Search for the cell housing the specified text and yield its (x, y) center coordinate. 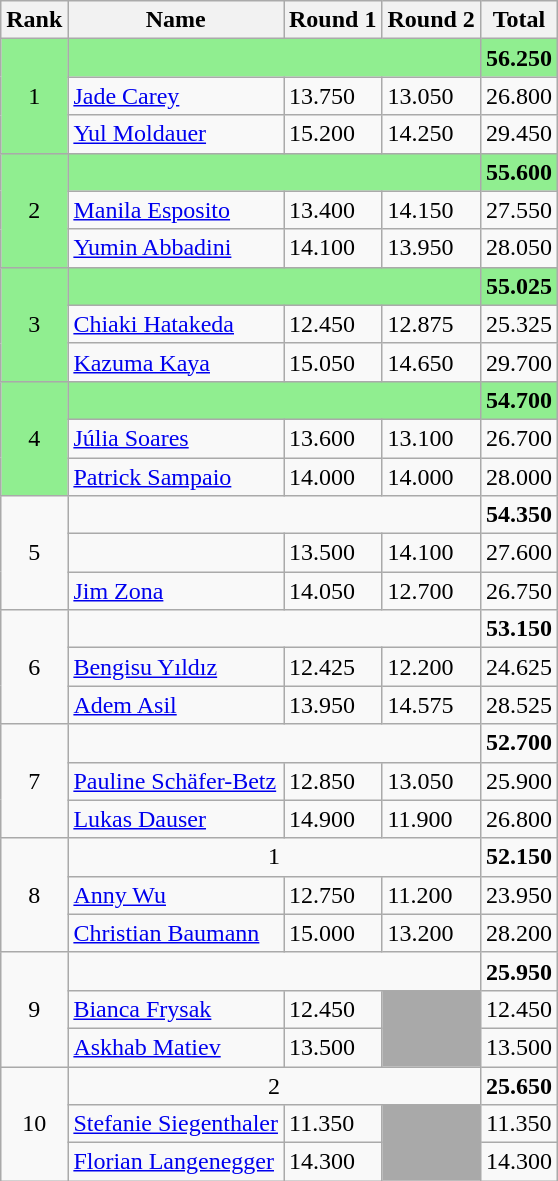
Bianca Frysak (176, 1009)
14.050 (333, 591)
26.750 (518, 591)
Round 2 (431, 20)
Jade Carey (176, 96)
13.200 (431, 933)
Anny Wu (176, 895)
12.425 (333, 667)
55.600 (518, 172)
Manila Esposito (176, 210)
14.150 (431, 210)
12.875 (431, 324)
11.900 (431, 819)
15.050 (333, 362)
Stefanie Siegenthaler (176, 1124)
13.400 (333, 210)
Christian Baumann (176, 933)
28.050 (518, 248)
Júlia Soares (176, 438)
Pauline Schäfer-Betz (176, 781)
28.000 (518, 477)
Patrick Sampaio (176, 477)
29.700 (518, 362)
56.250 (518, 58)
4 (34, 438)
29.450 (518, 134)
25.650 (518, 1085)
12.850 (333, 781)
11.200 (431, 895)
26.700 (518, 438)
14.650 (431, 362)
Total (518, 20)
27.600 (518, 553)
Rank (34, 20)
13.100 (431, 438)
Jim Zona (176, 591)
Florian Langenegger (176, 1162)
Bengisu Yıldız (176, 667)
15.000 (333, 933)
28.200 (518, 933)
12.700 (431, 591)
52.700 (518, 743)
25.900 (518, 781)
14.900 (333, 819)
3 (34, 324)
14.575 (431, 705)
12.750 (333, 895)
Yul Moldauer (176, 134)
25.325 (518, 324)
Askhab Matiev (176, 1047)
13.750 (333, 96)
54.350 (518, 515)
9 (34, 1009)
53.150 (518, 629)
23.950 (518, 895)
28.525 (518, 705)
Yumin Abbadini (176, 248)
54.700 (518, 400)
12.200 (431, 667)
55.025 (518, 286)
Kazuma Kaya (176, 362)
14.250 (431, 134)
15.200 (333, 134)
Name (176, 20)
25.950 (518, 971)
13.600 (333, 438)
52.150 (518, 857)
24.625 (518, 667)
Chiaki Hatakeda (176, 324)
Lukas Dauser (176, 819)
7 (34, 781)
8 (34, 895)
Round 1 (333, 20)
Adem Asil (176, 705)
5 (34, 553)
27.550 (518, 210)
10 (34, 1123)
6 (34, 667)
